From the cell containing the given text, extract its center point as (x, y) coordinate. 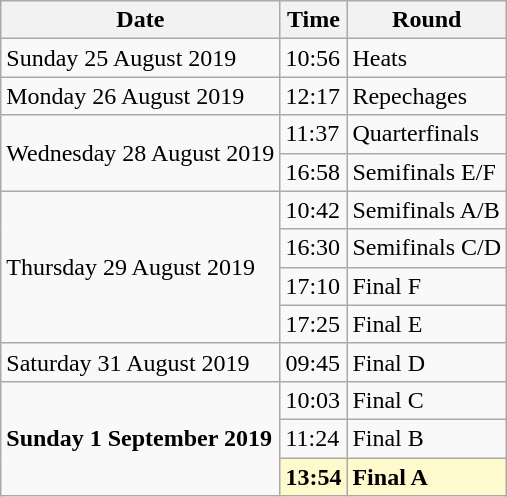
Time (314, 20)
Quarterfinals (427, 134)
Semifinals E/F (427, 172)
17:10 (314, 286)
Monday 26 August 2019 (140, 96)
Final D (427, 362)
Thursday 29 August 2019 (140, 267)
Heats (427, 58)
Date (140, 20)
Round (427, 20)
11:24 (314, 438)
17:25 (314, 324)
13:54 (314, 477)
Sunday 25 August 2019 (140, 58)
Semifinals A/B (427, 210)
Sunday 1 September 2019 (140, 438)
10:42 (314, 210)
Repechages (427, 96)
Saturday 31 August 2019 (140, 362)
Semifinals C/D (427, 248)
Final C (427, 400)
11:37 (314, 134)
Final F (427, 286)
Final B (427, 438)
Wednesday 28 August 2019 (140, 153)
Final E (427, 324)
12:17 (314, 96)
16:30 (314, 248)
09:45 (314, 362)
Final A (427, 477)
10:03 (314, 400)
10:56 (314, 58)
16:58 (314, 172)
